Determine the (X, Y) coordinate at the center of the cell enclosing the given text.  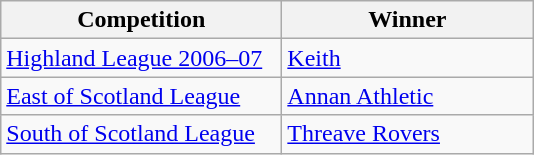
Highland League 2006–07 (142, 58)
Annan Athletic (408, 96)
Winner (408, 20)
East of Scotland League (142, 96)
Competition (142, 20)
South of Scotland League (142, 134)
Threave Rovers (408, 134)
Keith (408, 58)
